Detect which cell encompasses the target text, then output its (x, y) center coordinate. 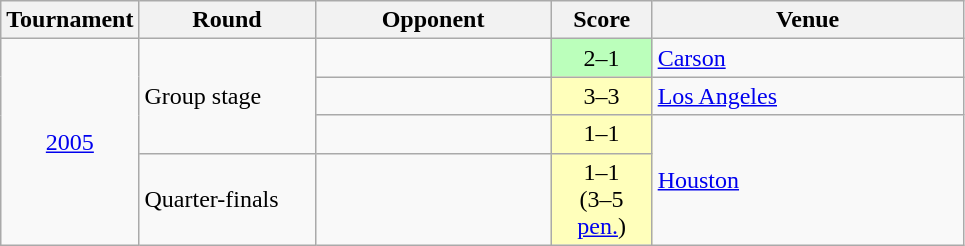
Opponent (433, 20)
Tournament (70, 20)
Group stage (227, 96)
2005 (70, 142)
3–3 (602, 96)
1–1(3–5 pen.) (602, 199)
Score (602, 20)
Carson (808, 58)
2–1 (602, 58)
Quarter-finals (227, 199)
Los Angeles (808, 96)
Houston (808, 180)
1–1 (602, 134)
Round (227, 20)
Venue (808, 20)
